Search for the cell housing the specified text and yield its (x, y) center coordinate. 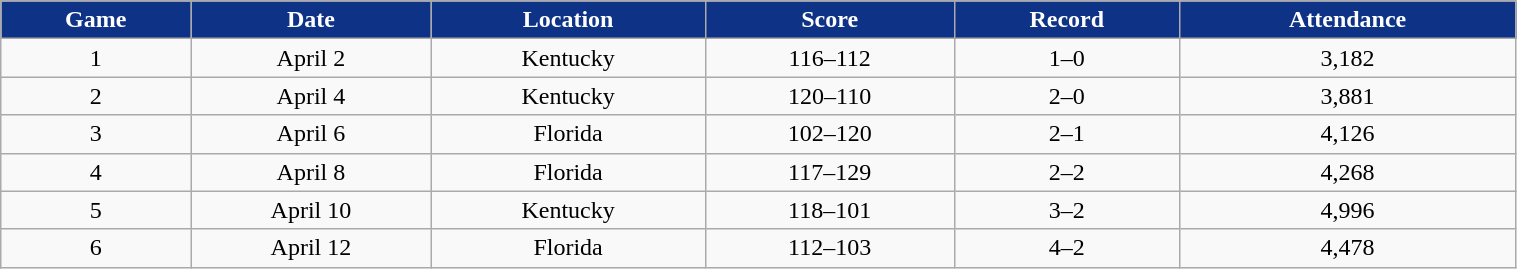
April 8 (312, 172)
3,182 (1348, 58)
3–2 (1066, 210)
April 12 (312, 248)
Location (568, 20)
4,126 (1348, 134)
112–103 (830, 248)
4 (96, 172)
117–129 (830, 172)
3,881 (1348, 96)
5 (96, 210)
4–2 (1066, 248)
April 6 (312, 134)
4,996 (1348, 210)
Score (830, 20)
April 4 (312, 96)
6 (96, 248)
Attendance (1348, 20)
120–110 (830, 96)
4,268 (1348, 172)
Record (1066, 20)
118–101 (830, 210)
2–1 (1066, 134)
1–0 (1066, 58)
2 (96, 96)
2–2 (1066, 172)
102–120 (830, 134)
2–0 (1066, 96)
116–112 (830, 58)
4,478 (1348, 248)
3 (96, 134)
Date (312, 20)
Game (96, 20)
1 (96, 58)
April 10 (312, 210)
April 2 (312, 58)
